Pinpoint the cell where the given text exists, returning its [X, Y] midpoint coordinate. 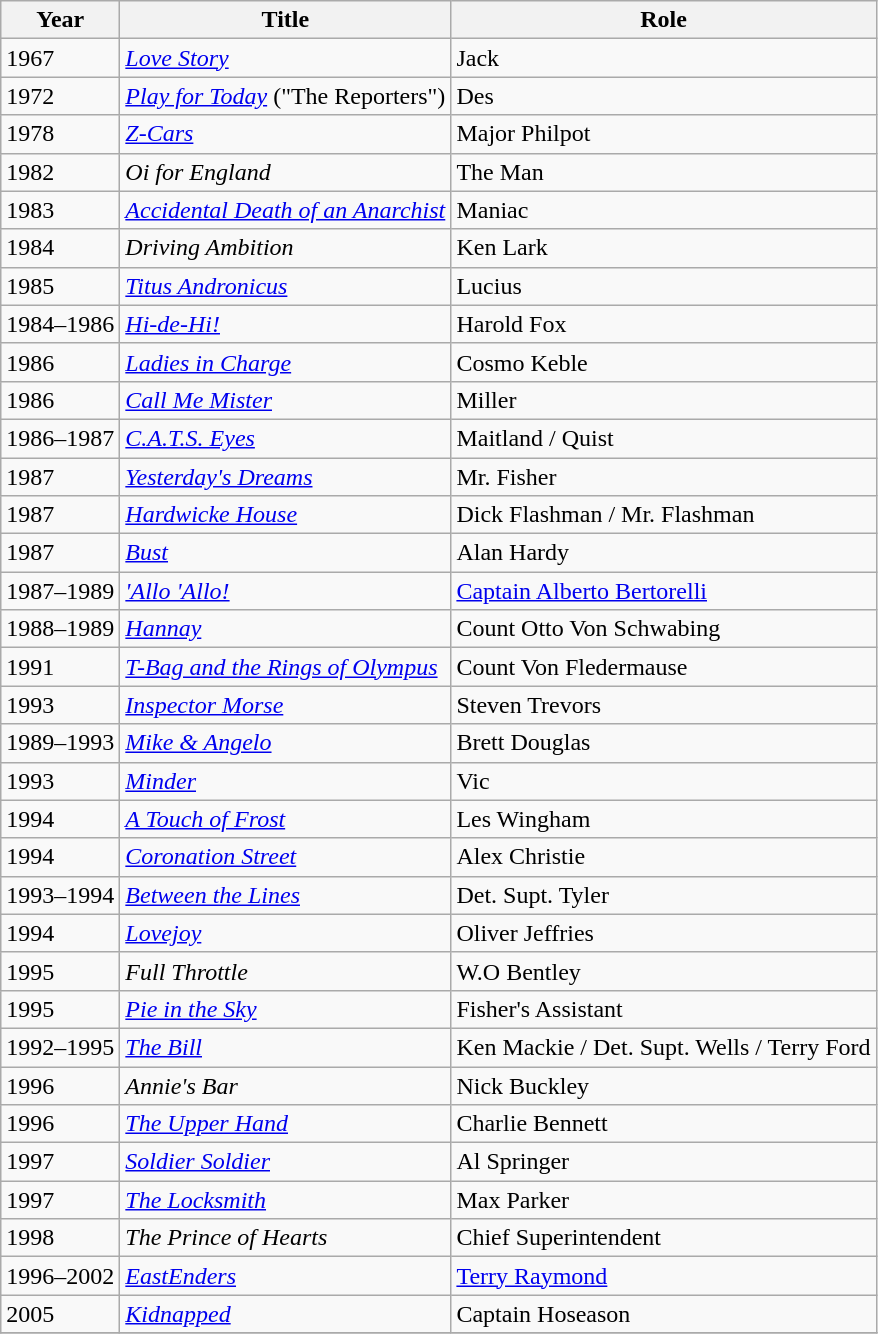
1998 [60, 1238]
1982 [60, 172]
Call Me Mister [286, 400]
Bust [286, 553]
Minder [286, 781]
Love Story [286, 58]
1991 [60, 667]
Play for Today ("The Reporters") [286, 96]
Count Von Fledermause [664, 667]
EastEnders [286, 1276]
Title [286, 20]
Captain Alberto Bertorelli [664, 591]
1972 [60, 96]
1984 [60, 248]
Mr. Fisher [664, 477]
Hannay [286, 629]
1984–1986 [60, 324]
Year [60, 20]
Hardwicke House [286, 515]
A Touch of Frost [286, 819]
Les Wingham [664, 819]
Alex Christie [664, 857]
Al Springer [664, 1162]
Nick Buckley [664, 1085]
The Bill [286, 1047]
Charlie Bennett [664, 1124]
Des [664, 96]
Accidental Death of an Anarchist [286, 210]
1992–1995 [60, 1047]
Captain Hoseason [664, 1314]
Det. Supt. Tyler [664, 895]
Alan Hardy [664, 553]
Fisher's Assistant [664, 1009]
Pie in the Sky [286, 1009]
Ladies in Charge [286, 362]
Mike & Angelo [286, 743]
The Prince of Hearts [286, 1238]
Soldier Soldier [286, 1162]
C.A.T.S. Eyes [286, 438]
Annie's Bar [286, 1085]
Max Parker [664, 1200]
Count Otto Von Schwabing [664, 629]
Between the Lines [286, 895]
1989–1993 [60, 743]
Ken Lark [664, 248]
Chief Superintendent [664, 1238]
Hi-de-Hi! [286, 324]
1993–1994 [60, 895]
Brett Douglas [664, 743]
Steven Trevors [664, 705]
Oliver Jeffries [664, 933]
1988–1989 [60, 629]
Ken Mackie / Det. Supt. Wells / Terry Ford [664, 1047]
'Allo 'Allo! [286, 591]
1967 [60, 58]
Z-Cars [286, 134]
Maitland / Quist [664, 438]
1987–1989 [60, 591]
1986–1987 [60, 438]
Jack [664, 58]
W.O Bentley [664, 971]
Lovejoy [286, 933]
Yesterday's Dreams [286, 477]
Kidnapped [286, 1314]
Dick Flashman / Mr. Flashman [664, 515]
1978 [60, 134]
Harold Fox [664, 324]
The Upper Hand [286, 1124]
1996–2002 [60, 1276]
Cosmo Keble [664, 362]
Oi for England [286, 172]
Full Throttle [286, 971]
Lucius [664, 286]
The Locksmith [286, 1200]
2005 [60, 1314]
1983 [60, 210]
Role [664, 20]
Vic [664, 781]
Titus Andronicus [286, 286]
Major Philpot [664, 134]
Inspector Morse [286, 705]
T-Bag and the Rings of Olympus [286, 667]
Coronation Street [286, 857]
1985 [60, 286]
Driving Ambition [286, 248]
Terry Raymond [664, 1276]
The Man [664, 172]
Maniac [664, 210]
Miller [664, 400]
